For the text-containing cell, return its midpoint in [x, y] coordinate format. 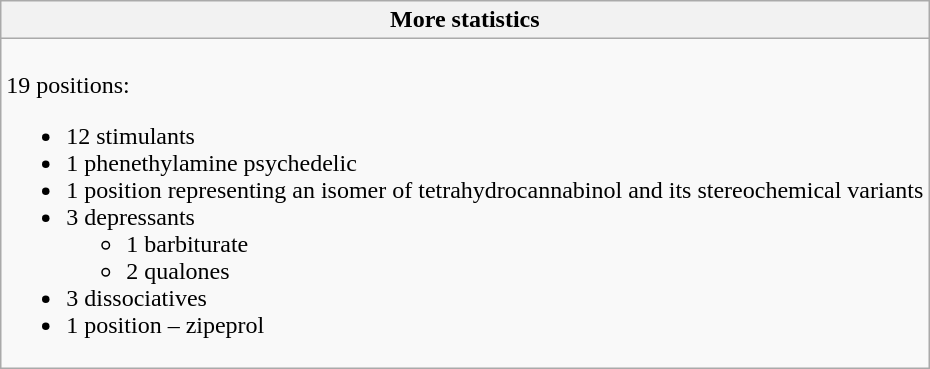
More statistics [465, 20]
